Scan for the cell matching the given text and deliver its [X, Y] coordinate at center. 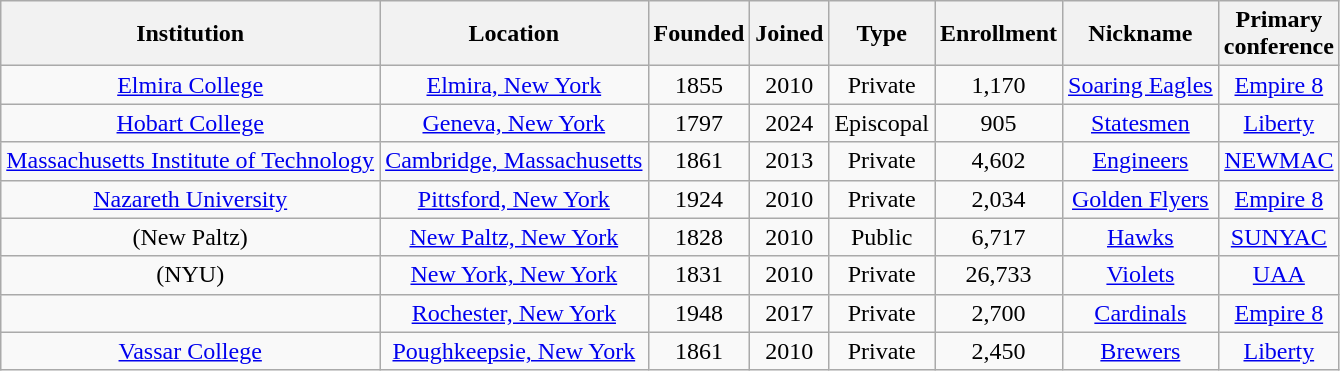
(New Paltz) [190, 237]
Golden Flyers [1141, 199]
Nickname [1141, 34]
6,717 [999, 237]
UAA [1278, 275]
1,170 [999, 85]
2,450 [999, 351]
Massachusetts Institute of Technology [190, 161]
Elmira College [190, 85]
Rochester, New York [514, 313]
SUNYAC [1278, 237]
Nazareth University [190, 199]
1948 [699, 313]
Joined [790, 34]
1924 [699, 199]
Vassar College [190, 351]
Engineers [1141, 161]
New York, New York [514, 275]
2,700 [999, 313]
1828 [699, 237]
Primaryconference [1278, 34]
Pittsford, New York [514, 199]
Cambridge, Massachusetts [514, 161]
Founded [699, 34]
(NYU) [190, 275]
Episcopal [882, 123]
Enrollment [999, 34]
905 [999, 123]
1797 [699, 123]
1831 [699, 275]
Poughkeepsie, New York [514, 351]
26,733 [999, 275]
2017 [790, 313]
Institution [190, 34]
Soaring Eagles [1141, 85]
2024 [790, 123]
Elmira, New York [514, 85]
Violets [1141, 275]
Brewers [1141, 351]
Geneva, New York [514, 123]
Hawks [1141, 237]
Location [514, 34]
Type [882, 34]
1855 [699, 85]
2013 [790, 161]
Public [882, 237]
4,602 [999, 161]
Cardinals [1141, 313]
2,034 [999, 199]
Statesmen [1141, 123]
New Paltz, New York [514, 237]
NEWMAC [1278, 161]
Hobart College [190, 123]
